Provide the [X, Y] coordinate of the cell's center where the given text is located.  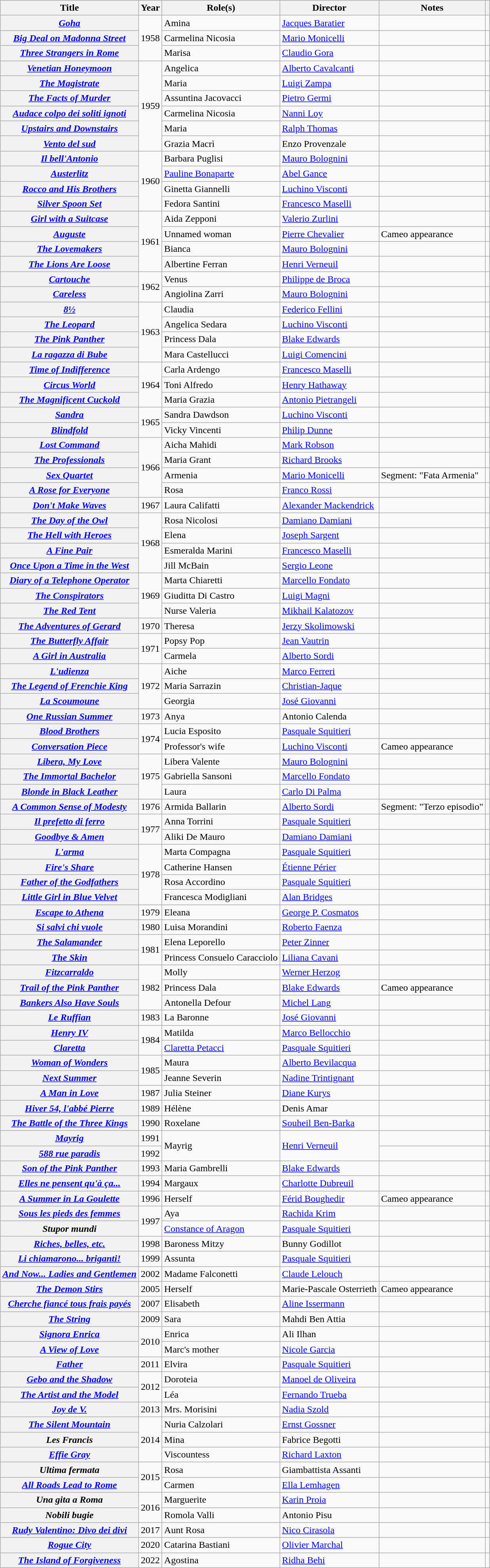
1987 [150, 1093]
Margaux [221, 1184]
Eleana [221, 912]
The Skin [70, 957]
Una gita a Roma [70, 1500]
Joy de V. [70, 1410]
The Hell with Heroes [70, 535]
Carlo Di Palma [329, 792]
1977 [150, 829]
Hélène [221, 1108]
Barbara Puglisi [221, 158]
A Summer in La Goulette [70, 1199]
1966 [150, 468]
The Battle of the Three Kings [70, 1123]
1968 [150, 543]
1962 [150, 287]
Once Upon a Time in the West [70, 565]
Luigi Comencini [329, 354]
Christian-Jaque [329, 686]
1980 [150, 927]
Antonio Calenda [329, 716]
Doroteia [221, 1379]
Romola Valli [221, 1515]
2017 [150, 1530]
2007 [150, 1304]
Fedora Santini [221, 204]
Princess Consuelo Caracciolo [221, 957]
Laura Califatti [221, 505]
Pierre Chevalier [329, 234]
Anna Torrini [221, 822]
Aliki De Mauro [221, 837]
1998 [150, 1244]
Constance of Aragon [221, 1229]
1960 [150, 181]
Father of the Godfathers [70, 882]
Antonella Defour [221, 1003]
Austerlitz [70, 173]
The Leopard [70, 324]
Charlotte Dubreuil [329, 1184]
Madame Falconetti [221, 1274]
Fernando Trueba [329, 1394]
Manoel de Oliveira [329, 1379]
Time of Indifference [70, 369]
All Roads Lead to Rome [70, 1485]
Si salvi chi vuole [70, 927]
Ella Lemhagen [329, 1485]
Richard Brooks [329, 460]
Segment: "Fata Armenia" [432, 475]
Rosa Accordino [221, 882]
2020 [150, 1545]
The Immortal Bachelor [70, 776]
1964 [150, 384]
The Magistrate [70, 83]
Marguerite [221, 1500]
The Conspirators [70, 596]
Big Deal on Madonna Street [70, 38]
Fabrice Begotti [329, 1440]
The Red Tent [70, 611]
The Pink Panther [70, 339]
The Artist and the Model [70, 1394]
Lucia Esposito [221, 731]
Assunta [221, 1259]
Jacques Baratier [329, 23]
Maria Gambrelli [221, 1168]
Claude Lelouch [329, 1274]
The Adventures of Gerard [70, 626]
Silver Spoon Set [70, 204]
Étienne Périer [329, 867]
Elena Leporello [221, 942]
1994 [150, 1184]
Nuria Calzolari [221, 1425]
Three Strangers in Rome [70, 53]
Bankers Also Have Souls [70, 1003]
Woman of Wonders [70, 1063]
Antonio Pietrangeli [329, 400]
Fitzcarraldo [70, 972]
Blindfold [70, 430]
Rachida Krim [329, 1214]
8½ [70, 309]
Ridha Behi [329, 1560]
The Island of Forgiveness [70, 1560]
Maria Grazia [221, 400]
Les Francis [70, 1440]
1961 [150, 242]
Sara [221, 1319]
Sandra Dawdson [221, 415]
Baroness Mitzy [221, 1244]
2015 [150, 1477]
Souheil Ben-Barka [329, 1123]
Nadine Trintignant [329, 1078]
Blonde in Black Leather [70, 792]
Nanni Loy [329, 113]
Enzo Provenzale [329, 143]
Ralph Thomas [329, 128]
1983 [150, 1018]
The String [70, 1319]
Title [70, 8]
Theresa [221, 626]
Libera, My Love [70, 761]
Pauline Bonaparte [221, 173]
Marta Chiaretti [221, 580]
1979 [150, 912]
Jean Vautrin [329, 641]
Ernst Gossner [329, 1425]
1992 [150, 1153]
Angiolina Zarri [221, 294]
1973 [150, 716]
Nurse Valeria [221, 611]
Marta Compagna [221, 852]
Claudia [221, 309]
Jill McBain [221, 565]
1970 [150, 626]
Aiche [221, 671]
Luigi Zampa [329, 83]
Nicole Garcia [329, 1349]
Giambattista Assanti [329, 1470]
Armida Ballarin [221, 807]
Aunt Rosa [221, 1530]
Father [70, 1364]
Grazia Macrì [221, 143]
Mrs. Morisini [221, 1410]
1989 [150, 1108]
Jerzy Skolimowski [329, 626]
Philippe de Broca [329, 279]
A View of Love [70, 1349]
Maria Sarrazin [221, 686]
Mara Castellucci [221, 354]
A Rose for Everyone [70, 490]
Joseph Sargent [329, 535]
1993 [150, 1168]
Henry IV [70, 1033]
Léa [221, 1394]
Marie-Pascale Osterrieth [329, 1289]
Laura [221, 792]
Rocco and His Brothers [70, 189]
L'arma [70, 852]
2012 [150, 1387]
George P. Cosmatos [329, 912]
1978 [150, 874]
2010 [150, 1342]
Assuntina Jacovacci [221, 98]
A Man in Love [70, 1093]
2016 [150, 1507]
Francesca Modigliani [221, 897]
Jeanne Severin [221, 1078]
Claretta [70, 1048]
Popsy Pop [221, 641]
Franco Rossi [329, 490]
Marco Ferreri [329, 671]
Il prefetto di ferro [70, 822]
La Baronne [221, 1018]
Claudio Gora [329, 53]
Claretta Petacci [221, 1048]
Cherche fiancé tous frais payés [70, 1304]
Luisa Morandini [221, 927]
Effie Gray [70, 1455]
Mikhail Kalatozov [329, 611]
Alexander Mackendrick [329, 505]
Agostina [221, 1560]
Valerio Zurlini [329, 219]
Angelica Sedara [221, 324]
The Magnificent Cuckold [70, 400]
Enrica [221, 1334]
2022 [150, 1560]
Auguste [70, 234]
Venetian Honeymoon [70, 68]
Aline Issermann [329, 1304]
2009 [150, 1319]
Ali Ilhan [329, 1334]
One Russian Summer [70, 716]
1985 [150, 1070]
1963 [150, 332]
1969 [150, 596]
Vento del sud [70, 143]
Goodbye & Amen [70, 837]
Vicky Vincenti [221, 430]
Rosa Nicolosi [221, 520]
Alan Bridges [329, 897]
Little Girl in Blue Velvet [70, 897]
Sandra [70, 415]
Nico Cirasola [329, 1530]
Sex Quartet [70, 475]
Esmeralda Marini [221, 550]
Bianca [221, 249]
Libera Valente [221, 761]
Richard Laxton [329, 1455]
Conversation Piece [70, 746]
1974 [150, 739]
Pietro Germi [329, 98]
Professor's wife [221, 746]
Next Summer [70, 1078]
The Salamander [70, 942]
2011 [150, 1364]
Antonio Pisu [329, 1515]
1975 [150, 776]
Toni Alfredo [221, 384]
1990 [150, 1123]
1967 [150, 505]
1999 [150, 1259]
Aya [221, 1214]
Alberto Cavalcanti [329, 68]
Ginetta Giannelli [221, 189]
Circus World [70, 384]
Carmen [221, 1485]
1972 [150, 686]
Julia Steiner [221, 1093]
Maria Grant [221, 460]
Lost Command [70, 445]
1991 [150, 1138]
Bunny Godillot [329, 1244]
L'udienza [70, 671]
Mina [221, 1440]
Elles ne pensent qu'à ça... [70, 1184]
1996 [150, 1199]
Carmela [221, 656]
Stupor mundi [70, 1229]
Molly [221, 972]
A Fine Pair [70, 550]
Li chiamarono... briganti! [70, 1259]
Mark Robson [329, 445]
The Day of the Owl [70, 520]
2014 [150, 1440]
Catarina Bastiani [221, 1545]
Nadia Szold [329, 1410]
Peter Zinner [329, 942]
Rudy Valentino: Divo dei divi [70, 1530]
Michel Lang [329, 1003]
The Butterfly Affair [70, 641]
Ultima fermata [70, 1470]
Liliana Cavani [329, 957]
The Lions Are Loose [70, 264]
Mahdi Ben Attia [329, 1319]
Segment: "Terzo episodio" [432, 807]
1965 [150, 422]
Marisa [221, 53]
Sergio Leone [329, 565]
1984 [150, 1040]
The Silent Mountain [70, 1425]
Federico Fellini [329, 309]
The Demon Stirs [70, 1289]
Blood Brothers [70, 731]
Cartouche [70, 279]
Il bell'Antonio [70, 158]
Le Ruffian [70, 1018]
Werner Herzog [329, 972]
Rogue City [70, 1545]
Goha [70, 23]
Férid Boughedir [329, 1199]
Matilda [221, 1033]
1997 [150, 1221]
Viscountess [221, 1455]
Fire's Share [70, 867]
Son of the Pink Panther [70, 1168]
Unnamed woman [221, 234]
Karin Proia [329, 1500]
Elvira [221, 1364]
Catherine Hansen [221, 867]
Audace colpo dei soliti ignoti [70, 113]
Luigi Magni [329, 596]
Marco Bellocchio [329, 1033]
Elisabeth [221, 1304]
The Lovemakers [70, 249]
Director [329, 8]
1976 [150, 807]
1958 [150, 38]
Denis Amar [329, 1108]
Amina [221, 23]
Careless [70, 294]
1982 [150, 988]
Trail of the Pink Panther [70, 988]
Marc's mother [221, 1349]
And Now... Ladies and Gentlemen [70, 1274]
1959 [150, 106]
1971 [150, 648]
Henry Hathaway [329, 384]
Philip Dunne [329, 430]
A Common Sense of Modesty [70, 807]
2013 [150, 1410]
Riches, belles, etc. [70, 1244]
Gabriella Sansoni [221, 776]
Olivier Marchal [329, 1545]
Maura [221, 1063]
Diane Kurys [329, 1093]
Sous les pieds des femmes [70, 1214]
Albertine Ferran [221, 264]
La ragazza di Bube [70, 354]
Girl with a Suitcase [70, 219]
Diary of a Telephone Operator [70, 580]
The Facts of Murder [70, 98]
Role(s) [221, 8]
Giuditta Di Castro [221, 596]
Year [150, 8]
A Girl in Australia [70, 656]
Aicha Mahidi [221, 445]
Don't Make Waves [70, 505]
Gebo and the Shadow [70, 1379]
588 rue paradis [70, 1153]
La Scoumoune [70, 701]
Escape to Athena [70, 912]
Roberto Faenza [329, 927]
2002 [150, 1274]
1981 [150, 950]
Anya [221, 716]
Nobili bugie [70, 1515]
2005 [150, 1289]
Georgia [221, 701]
Hiver 54, l'abbé Pierre [70, 1108]
Upstairs and Downstairs [70, 128]
Carla Ardengo [221, 369]
Alberto Bevilacqua [329, 1063]
The Professionals [70, 460]
Venus [221, 279]
Angelica [221, 68]
Abel Gance [329, 173]
Armenia [221, 475]
Elena [221, 535]
Notes [432, 8]
Signora Enrica [70, 1334]
Aida Zepponi [221, 219]
Roxelane [221, 1123]
The Legend of Frenchie King [70, 686]
